Extract the (x, y) coordinate from the center of the cell holding the provided text.  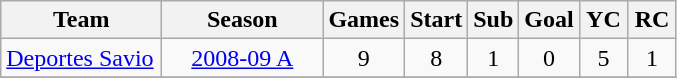
YC (604, 20)
2008-09 A (242, 58)
Team (82, 20)
Games (364, 20)
Sub (494, 20)
5 (604, 58)
9 (364, 58)
RC (652, 20)
Season (242, 20)
Goal (549, 20)
8 (436, 58)
0 (549, 58)
Deportes Savio (82, 58)
Start (436, 20)
